Detect which cell encompasses the target text, then output its (X, Y) center coordinate. 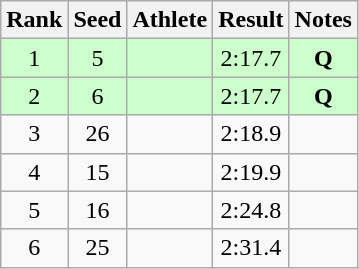
26 (98, 134)
2:24.8 (251, 210)
Notes (323, 20)
1 (34, 58)
25 (98, 248)
Seed (98, 20)
3 (34, 134)
Athlete (170, 20)
15 (98, 172)
2 (34, 96)
16 (98, 210)
Result (251, 20)
2:18.9 (251, 134)
4 (34, 172)
2:19.9 (251, 172)
Rank (34, 20)
2:31.4 (251, 248)
